Return (X, Y) of the center of cell containing provided text 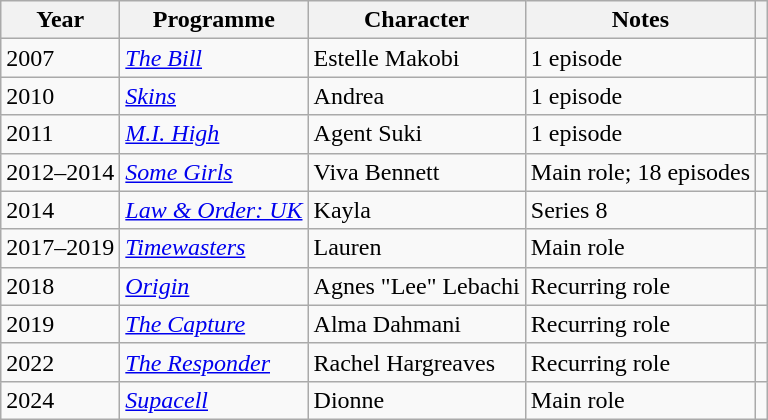
M.I. High (214, 134)
Programme (214, 20)
The Bill (214, 58)
Main role; 18 episodes (640, 172)
2019 (60, 324)
Origin (214, 286)
Character (416, 20)
Agent Suki (416, 134)
Dionne (416, 400)
2012–2014 (60, 172)
2014 (60, 210)
Law & Order: UK (214, 210)
Year (60, 20)
The Responder (214, 362)
Lauren (416, 248)
Estelle Makobi (416, 58)
Agnes "Lee" Lebachi (416, 286)
2018 (60, 286)
Supacell (214, 400)
Rachel Hargreaves (416, 362)
Viva Bennett (416, 172)
2010 (60, 96)
Kayla (416, 210)
2017–2019 (60, 248)
2007 (60, 58)
The Capture (214, 324)
2011 (60, 134)
Skins (214, 96)
Timewasters (214, 248)
Alma Dahmani (416, 324)
Series 8 (640, 210)
Notes (640, 20)
Some Girls (214, 172)
Andrea (416, 96)
2022 (60, 362)
2024 (60, 400)
